Detect which cell encompasses the target text, then output its (X, Y) center coordinate. 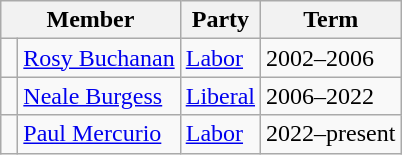
Term (331, 20)
Liberal (220, 96)
2022–present (331, 134)
Neale Burgess (99, 96)
Member (90, 20)
2002–2006 (331, 58)
Party (220, 20)
2006–2022 (331, 96)
Rosy Buchanan (99, 58)
Paul Mercurio (99, 134)
